Search for the cell housing the specified text and yield its [x, y] center coordinate. 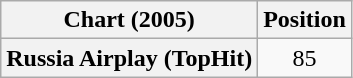
85 [305, 58]
Position [305, 20]
Russia Airplay (TopHit) [130, 58]
Chart (2005) [130, 20]
